Search for the cell housing the specified text and yield its [X, Y] center coordinate. 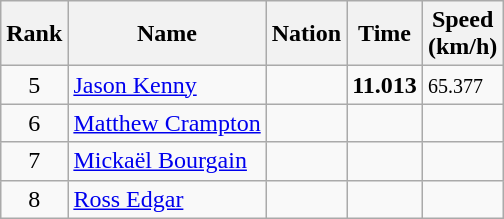
Rank [34, 34]
Jason Kenny [167, 85]
5 [34, 85]
Name [167, 34]
Speed(km/h) [462, 34]
8 [34, 199]
65.377 [462, 85]
Mickaël Bourgain [167, 161]
Matthew Crampton [167, 123]
7 [34, 161]
Time [385, 34]
Nation [306, 34]
6 [34, 123]
11.013 [385, 85]
Ross Edgar [167, 199]
